Provide the [X, Y] coordinate of the cell's center where the given text is located.  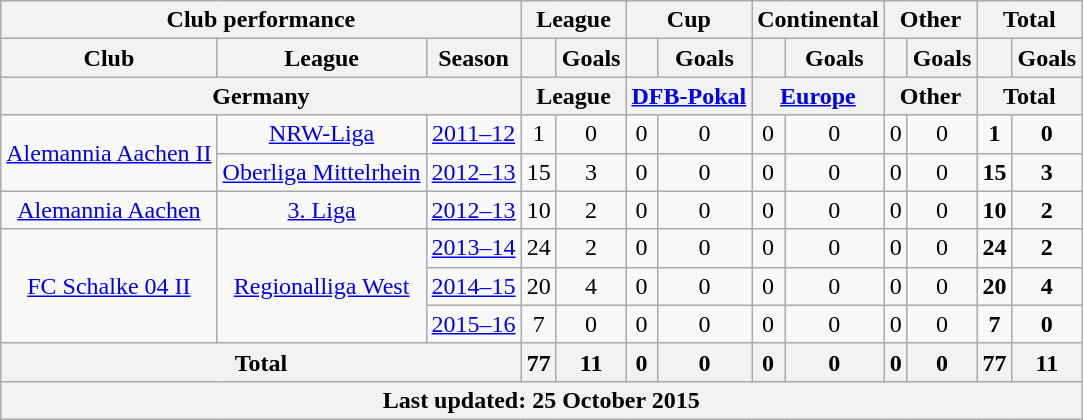
Oberliga Mittelrhein [322, 172]
3. Liga [322, 210]
Continental [818, 20]
Season [474, 58]
Alemannia Aachen II [109, 153]
Regionalliga West [322, 286]
Germany [261, 96]
2013–14 [474, 248]
DFB-Pokal [689, 96]
NRW-Liga [322, 134]
2015–16 [474, 324]
Cup [689, 20]
Club performance [261, 20]
2011–12 [474, 134]
Last updated: 25 October 2015 [542, 400]
Europe [818, 96]
Alemannia Aachen [109, 210]
Club [109, 58]
2014–15 [474, 286]
FC Schalke 04 II [109, 286]
